From the cell containing the given text, extract its center point as (x, y) coordinate. 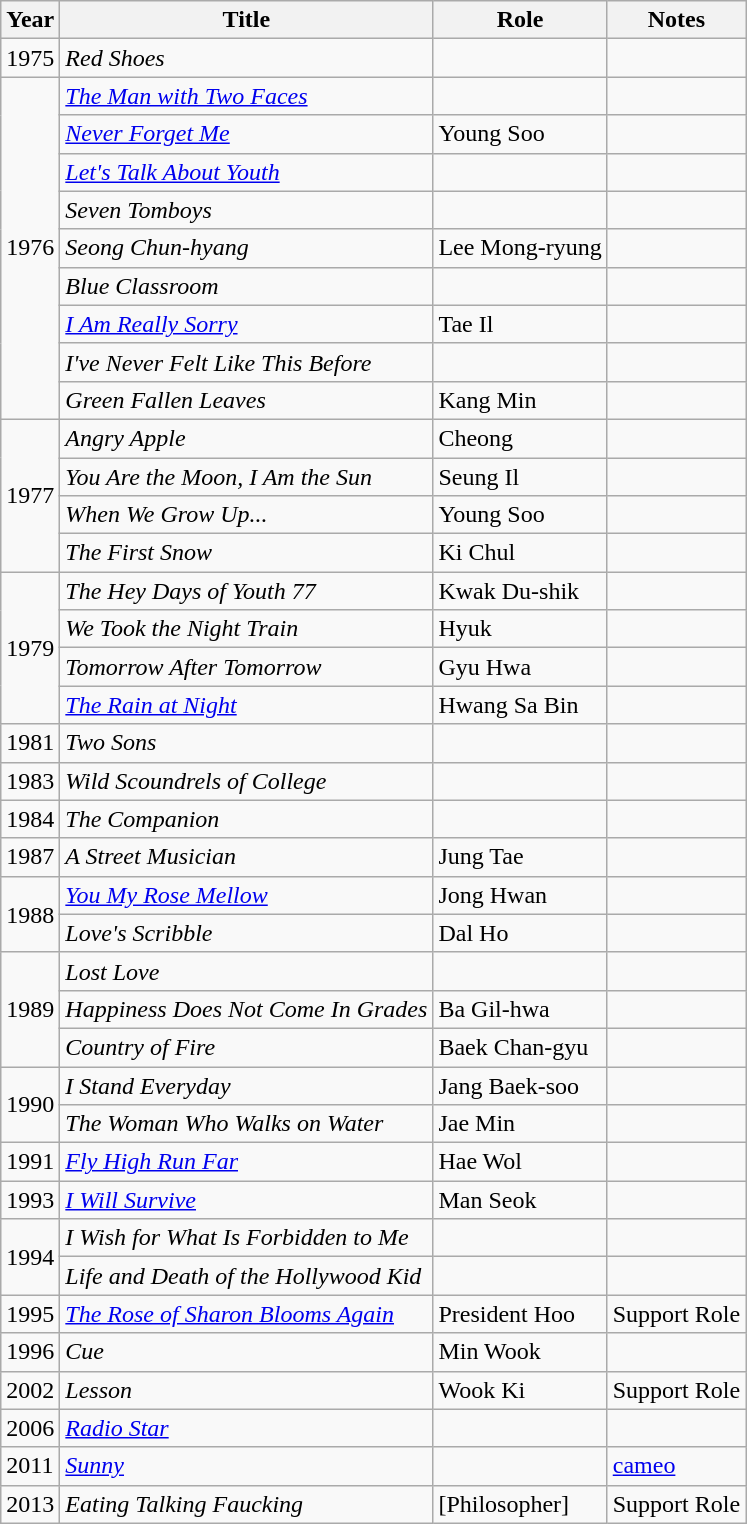
Ba Gil-hwa (520, 1009)
The Hey Days of Youth 77 (246, 591)
1979 (30, 648)
Gyu Hwa (520, 667)
1995 (30, 1314)
President Hoo (520, 1314)
The Rose of Sharon Blooms Again (246, 1314)
The Rain at Night (246, 705)
Let's Talk About Youth (246, 172)
We Took the Night Train (246, 629)
Angry Apple (246, 438)
The Man with Two Faces (246, 96)
Dal Ho (520, 933)
Jong Hwan (520, 895)
1984 (30, 819)
1981 (30, 743)
Jung Tae (520, 857)
[Philosopher] (520, 1504)
1977 (30, 495)
You Are the Moon, I Am the Sun (246, 477)
Lost Love (246, 971)
You My Rose Mellow (246, 895)
I Stand Everyday (246, 1085)
The Companion (246, 819)
Cheong (520, 438)
Country of Fire (246, 1047)
1987 (30, 857)
Hyuk (520, 629)
Cue (246, 1352)
Tae Il (520, 324)
Ki Chul (520, 553)
Wild Scoundrels of College (246, 781)
Red Shoes (246, 58)
Role (520, 20)
Jae Min (520, 1124)
1994 (30, 1257)
Eating Talking Faucking (246, 1504)
1976 (30, 248)
2013 (30, 1504)
Green Fallen Leaves (246, 400)
Lesson (246, 1390)
2011 (30, 1466)
The First Snow (246, 553)
I've Never Felt Like This Before (246, 362)
Fly High Run Far (246, 1162)
A Street Musician (246, 857)
2002 (30, 1390)
Min Wook (520, 1352)
Blue Classroom (246, 286)
1996 (30, 1352)
Man Seok (520, 1200)
Lee Mong-ryung (520, 248)
Two Sons (246, 743)
1989 (30, 1009)
Baek Chan-gyu (520, 1047)
Notes (676, 20)
1983 (30, 781)
1975 (30, 58)
Hae Wol (520, 1162)
The Woman Who Walks on Water (246, 1124)
Happiness Does Not Come In Grades (246, 1009)
Title (246, 20)
Radio Star (246, 1428)
Seong Chun-hyang (246, 248)
Never Forget Me (246, 134)
cameo (676, 1466)
Wook Ki (520, 1390)
2006 (30, 1428)
1993 (30, 1200)
1988 (30, 914)
I Am Really Sorry (246, 324)
1991 (30, 1162)
I Wish for What Is Forbidden to Me (246, 1238)
Seung Il (520, 477)
Love's Scribble (246, 933)
I Will Survive (246, 1200)
Tomorrow After Tomorrow (246, 667)
Sunny (246, 1466)
Jang Baek-soo (520, 1085)
Seven Tomboys (246, 210)
Life and Death of the Hollywood Kid (246, 1276)
Year (30, 20)
Hwang Sa Bin (520, 705)
Kwak Du-shik (520, 591)
1990 (30, 1104)
Kang Min (520, 400)
When We Grow Up... (246, 515)
